Output the [x, y] coordinate of the center of the cell containing the given text.  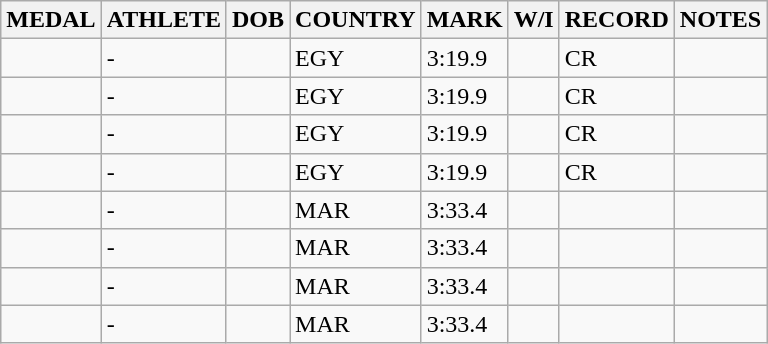
MARK [464, 20]
MEDAL [51, 20]
RECORD [616, 20]
DOB [258, 20]
COUNTRY [356, 20]
ATHLETE [164, 20]
NOTES [720, 20]
W/I [534, 20]
